For the text-containing cell, return its midpoint in (x, y) coordinate format. 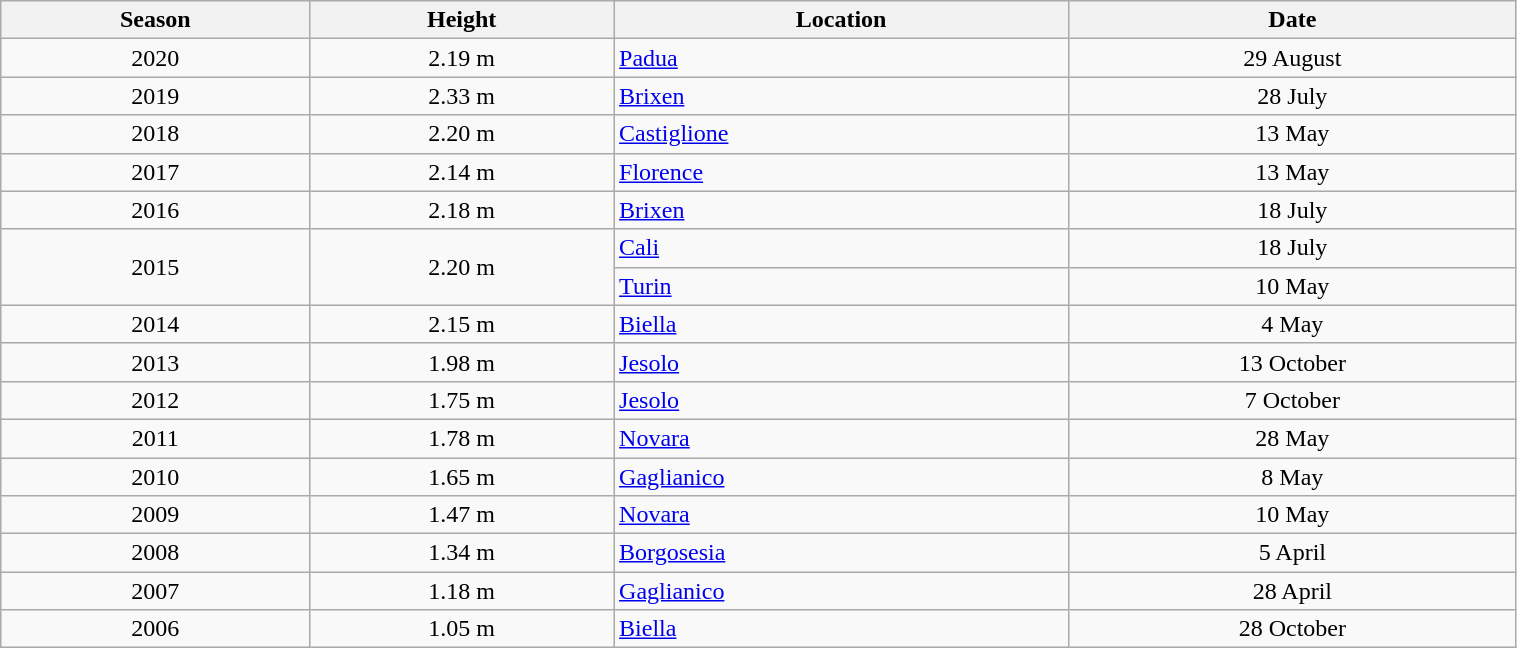
2007 (156, 591)
2011 (156, 438)
2019 (156, 96)
1.75 m (462, 400)
1.18 m (462, 591)
Borgosesia (842, 553)
2009 (156, 515)
1.05 m (462, 629)
7 October (1292, 400)
2.18 m (462, 210)
28 July (1292, 96)
4 May (1292, 324)
2006 (156, 629)
2016 (156, 210)
2008 (156, 553)
Date (1292, 20)
28 October (1292, 629)
1.65 m (462, 477)
2.15 m (462, 324)
1.78 m (462, 438)
Height (462, 20)
2.14 m (462, 172)
Location (842, 20)
Turin (842, 286)
1.98 m (462, 362)
1.47 m (462, 515)
Florence (842, 172)
2018 (156, 134)
Padua (842, 58)
2010 (156, 477)
28 May (1292, 438)
29 August (1292, 58)
2012 (156, 400)
1.34 m (462, 553)
2014 (156, 324)
2.33 m (462, 96)
Castiglione (842, 134)
Cali (842, 248)
2015 (156, 267)
2013 (156, 362)
Season (156, 20)
5 April (1292, 553)
2020 (156, 58)
8 May (1292, 477)
13 October (1292, 362)
2.19 m (462, 58)
2017 (156, 172)
28 April (1292, 591)
